Pinpoint the cell where the given text exists, returning its (x, y) midpoint coordinate. 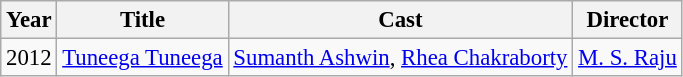
M. S. Raju (628, 58)
Tuneega Tuneega (142, 58)
Year (29, 20)
Director (628, 20)
Cast (400, 20)
2012 (29, 58)
Sumanth Ashwin, Rhea Chakraborty (400, 58)
Title (142, 20)
